Extract the [X, Y] coordinate from the center of the cell holding the provided text.  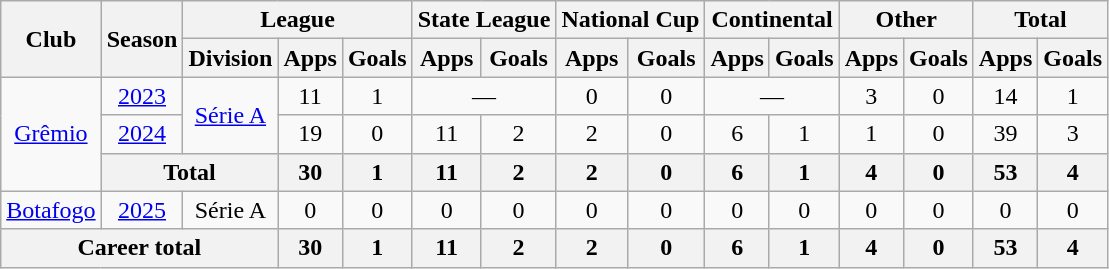
League [298, 20]
Other [906, 20]
Botafogo [51, 210]
2025 [142, 210]
14 [1005, 96]
National Cup [630, 20]
Division [230, 58]
State League [484, 20]
Grêmio [51, 134]
Career total [140, 248]
39 [1005, 134]
2024 [142, 134]
Season [142, 39]
Club [51, 39]
2023 [142, 96]
19 [310, 134]
Continental [772, 20]
